Detect which cell encompasses the target text, then output its [X, Y] center coordinate. 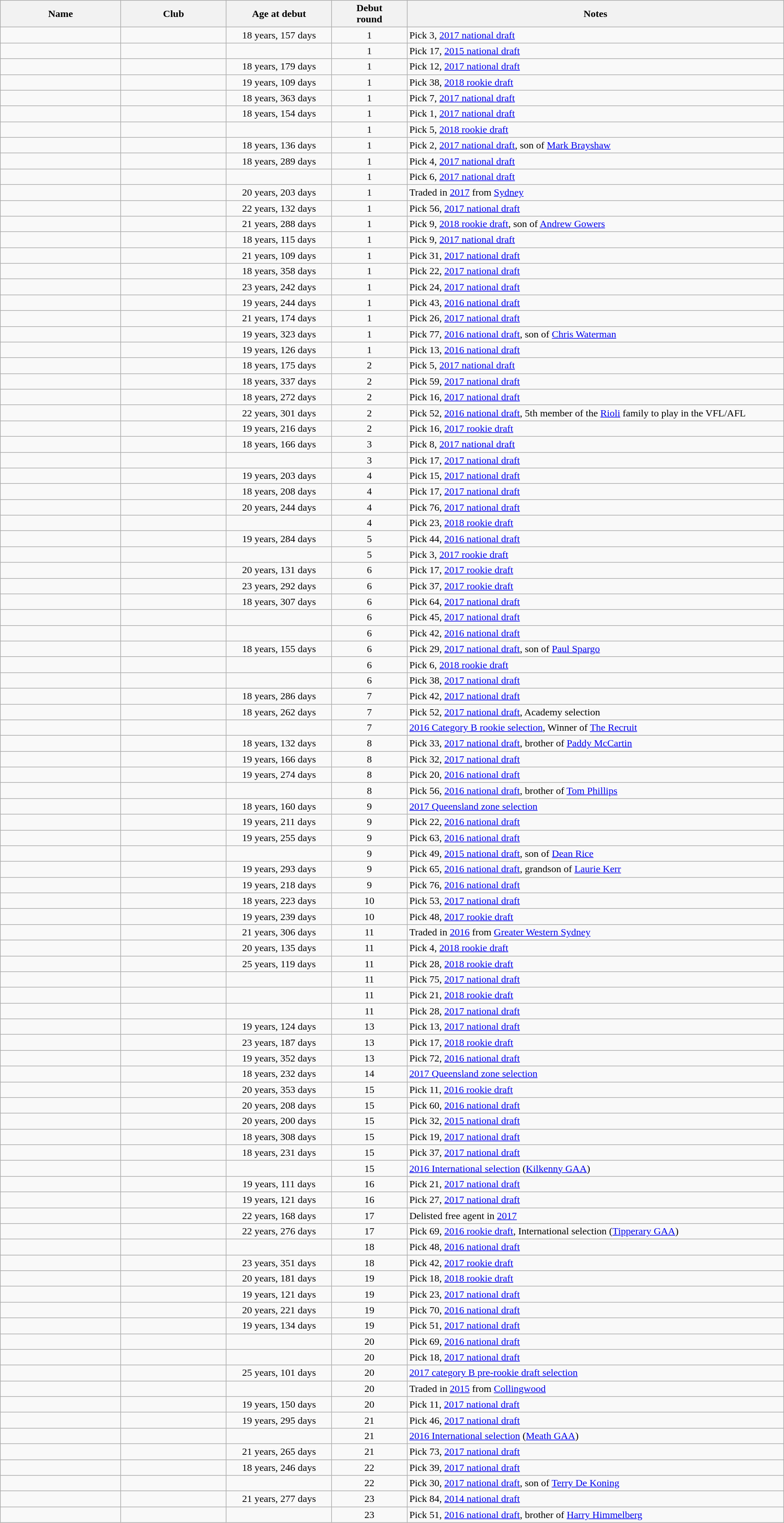
19 years, 166 days [279, 759]
Pick 18, 2017 national draft [595, 1357]
18 years, 286 days [279, 696]
19 years, 216 days [279, 428]
Pick 13, 2017 national draft [595, 1027]
Pick 75, 2017 national draft [595, 980]
Pick 69, 2016 rookie draft, International selection (Tipperary GAA) [595, 1231]
Pick 70, 2016 national draft [595, 1310]
25 years, 101 days [279, 1373]
Pick 30, 2017 national draft, son of Terry De Koning [595, 1483]
19 years, 203 days [279, 476]
Pick 16, 2017 rookie draft [595, 428]
18 years, 358 days [279, 271]
Pick 77, 2016 national draft, son of Chris Waterman [595, 334]
Pick 29, 2017 national draft, son of Paul Spargo [595, 649]
Pick 17, 2015 national draft [595, 51]
Pick 17, 2017 rookie draft [595, 570]
Pick 64, 2017 national draft [595, 602]
Pick 5, 2018 rookie draft [595, 129]
19 years, 218 days [279, 885]
Pick 12, 2017 national draft [595, 67]
21 years, 109 days [279, 256]
Pick 26, 2017 national draft [595, 318]
Pick 5, 2017 national draft [595, 366]
Pick 53, 2017 national draft [595, 901]
2016 International selection (Meath GAA) [595, 1436]
20 years, 135 days [279, 948]
Pick 31, 2017 national draft [595, 256]
Pick 28, 2018 rookie draft [595, 964]
Pick 63, 2016 national draft [595, 838]
Pick 48, 2016 national draft [595, 1247]
Pick 23, 2018 rookie draft [595, 523]
Pick 49, 2015 national draft, son of Dean Rice [595, 854]
18 years, 231 days [279, 1152]
Pick 84, 2014 national draft [595, 1499]
Pick 24, 2017 national draft [595, 287]
Pick 11, 2017 national draft [595, 1404]
Notes [595, 14]
14 [369, 1074]
19 years, 239 days [279, 916]
Pick 44, 2016 national draft [595, 539]
Pick 69, 2016 national draft [595, 1341]
23 years, 292 days [279, 586]
Pick 43, 2016 national draft [595, 303]
Pick 38, 2017 national draft [595, 680]
20 years, 244 days [279, 507]
19 years, 109 days [279, 82]
19 years, 211 days [279, 822]
2017 category B pre-rookie draft selection [595, 1373]
19 years, 255 days [279, 838]
Pick 4, 2018 rookie draft [595, 948]
Pick 23, 2017 national draft [595, 1294]
20 years, 181 days [279, 1279]
Pick 60, 2016 national draft [595, 1105]
18 years, 337 days [279, 381]
Pick 37, 2017 national draft [595, 1152]
Pick 46, 2017 national draft [595, 1420]
18 years, 289 days [279, 161]
Name [60, 14]
19 years, 126 days [279, 350]
Pick 15, 2017 national draft [595, 476]
Pick 37, 2017 rookie draft [595, 586]
18 years, 166 days [279, 444]
Pick 32, 2015 national draft [595, 1121]
18 years, 308 days [279, 1137]
Delisted free agent in 2017 [595, 1215]
Pick 38, 2018 rookie draft [595, 82]
19 years, 295 days [279, 1420]
21 years, 306 days [279, 932]
Pick 3, 2017 rookie draft [595, 555]
20 years, 203 days [279, 192]
20 years, 221 days [279, 1310]
Pick 22, 2017 national draft [595, 271]
22 years, 168 days [279, 1215]
Pick 22, 2016 national draft [595, 822]
Pick 16, 2017 national draft [595, 397]
Pick 13, 2016 national draft [595, 350]
19 years, 352 days [279, 1058]
18 years, 179 days [279, 67]
Traded in 2015 from Collingwood [595, 1389]
18 years, 363 days [279, 98]
19 years, 274 days [279, 775]
20 years, 208 days [279, 1105]
21 years, 288 days [279, 224]
18 years, 136 days [279, 145]
19 years, 111 days [279, 1184]
18 years, 246 days [279, 1468]
Club [174, 14]
19 years, 124 days [279, 1027]
Debutround [369, 14]
Pick 51, 2016 national draft, brother of Harry Himmelberg [595, 1515]
Pick 45, 2017 national draft [595, 617]
Pick 56, 2016 national draft, brother of Tom Phillips [595, 791]
23 years, 351 days [279, 1263]
23 years, 187 days [279, 1042]
Pick 2, 2017 national draft, son of Mark Brayshaw [595, 145]
18 years, 232 days [279, 1074]
18 years, 155 days [279, 649]
18 years, 262 days [279, 712]
2016 International selection (Kilkenny GAA) [595, 1168]
Pick 7, 2017 national draft [595, 98]
Traded in 2017 from Sydney [595, 192]
18 years, 208 days [279, 492]
21 years, 265 days [279, 1451]
19 years, 244 days [279, 303]
18 years, 154 days [279, 114]
Pick 51, 2017 national draft [595, 1326]
Pick 21, 2018 rookie draft [595, 995]
Pick 28, 2017 national draft [595, 1011]
Pick 39, 2017 national draft [595, 1468]
Pick 48, 2017 rookie draft [595, 916]
20 years, 353 days [279, 1090]
Pick 52, 2016 national draft, 5th member of the Rioli family to play in the VFL/AFL [595, 413]
Age at debut [279, 14]
18 years, 132 days [279, 744]
18 years, 307 days [279, 602]
18 years, 160 days [279, 806]
Pick 19, 2017 national draft [595, 1137]
Pick 65, 2016 national draft, grandson of Laurie Kerr [595, 869]
Traded in 2016 from Greater Western Sydney [595, 932]
Pick 6, 2017 national draft [595, 177]
Pick 20, 2016 national draft [595, 775]
18 years, 157 days [279, 35]
Pick 17, 2018 rookie draft [595, 1042]
Pick 76, 2017 national draft [595, 507]
18 years, 272 days [279, 397]
Pick 4, 2017 national draft [595, 161]
Pick 6, 2018 rookie draft [595, 665]
Pick 21, 2017 national draft [595, 1184]
Pick 42, 2017 national draft [595, 696]
Pick 27, 2017 national draft [595, 1200]
18 years, 175 days [279, 366]
Pick 42, 2016 national draft [595, 633]
19 years, 134 days [279, 1326]
21 years, 174 days [279, 318]
Pick 32, 2017 national draft [595, 759]
22 years, 132 days [279, 208]
22 years, 301 days [279, 413]
Pick 3, 2017 national draft [595, 35]
Pick 42, 2017 rookie draft [595, 1263]
Pick 52, 2017 national draft, Academy selection [595, 712]
Pick 76, 2016 national draft [595, 885]
19 years, 323 days [279, 334]
Pick 18, 2018 rookie draft [595, 1279]
18 years, 115 days [279, 240]
20 years, 200 days [279, 1121]
19 years, 150 days [279, 1404]
18 years, 223 days [279, 901]
Pick 33, 2017 national draft, brother of Paddy McCartin [595, 744]
25 years, 119 days [279, 964]
Pick 11, 2016 rookie draft [595, 1090]
Pick 56, 2017 national draft [595, 208]
19 years, 293 days [279, 869]
Pick 59, 2017 national draft [595, 381]
23 years, 242 days [279, 287]
Pick 8, 2017 national draft [595, 444]
Pick 73, 2017 national draft [595, 1451]
21 years, 277 days [279, 1499]
19 years, 284 days [279, 539]
20 years, 131 days [279, 570]
Pick 9, 2018 rookie draft, son of Andrew Gowers [595, 224]
Pick 1, 2017 national draft [595, 114]
Pick 9, 2017 national draft [595, 240]
2016 Category B rookie selection, Winner of The Recruit [595, 728]
Pick 72, 2016 national draft [595, 1058]
22 years, 276 days [279, 1231]
